Determine the [x, y] coordinate at the center of the cell enclosing the given text.  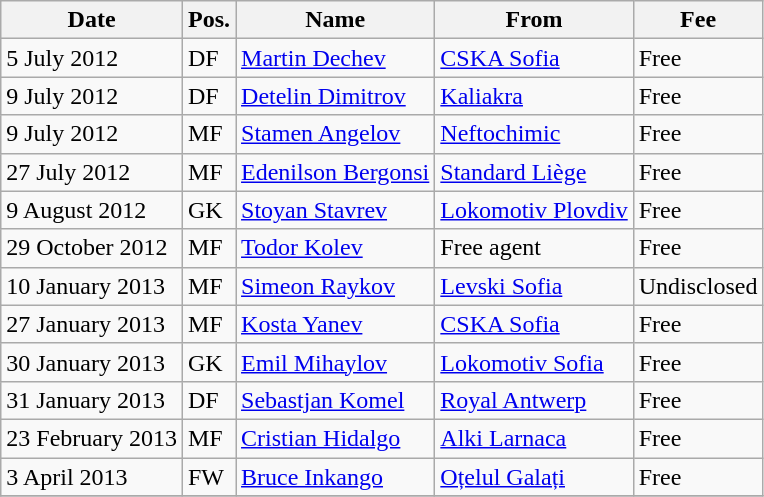
Sebastjan Komel [336, 400]
30 January 2013 [92, 362]
31 January 2013 [92, 400]
Oțelul Galați [534, 477]
Pos. [208, 20]
Undisclosed [698, 286]
Lokomotiv Plovdiv [534, 210]
Kosta Yanev [336, 324]
Stoyan Stavrev [336, 210]
Detelin Dimitrov [336, 96]
Martin Dechev [336, 58]
Date [92, 20]
5 July 2012 [92, 58]
Emil Mihaylov [336, 362]
FW [208, 477]
Royal Antwerp [534, 400]
27 July 2012 [92, 172]
29 October 2012 [92, 248]
Name [336, 20]
9 August 2012 [92, 210]
23 February 2013 [92, 438]
Fee [698, 20]
Kaliakra [534, 96]
Free agent [534, 248]
Todor Kolev [336, 248]
3 April 2013 [92, 477]
Simeon Raykov [336, 286]
From [534, 20]
Edenilson Bergonsi [336, 172]
Standard Liège [534, 172]
Levski Sofia [534, 286]
Stamen Angelov [336, 134]
Lokomotiv Sofia [534, 362]
Cristian Hidalgo [336, 438]
10 January 2013 [92, 286]
Neftochimic [534, 134]
Bruce Inkango [336, 477]
27 January 2013 [92, 324]
Alki Larnaca [534, 438]
